From the cell containing the given text, extract its center point as [x, y] coordinate. 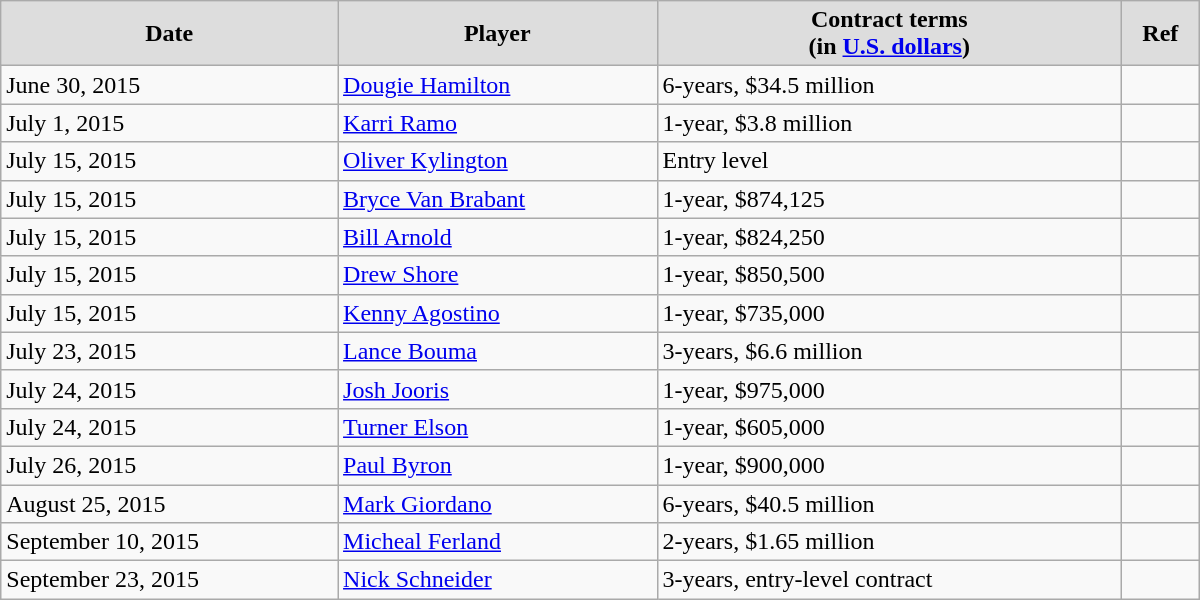
3-years, entry-level contract [889, 580]
Drew Shore [498, 275]
Nick Schneider [498, 580]
Karri Ramo [498, 123]
September 10, 2015 [170, 542]
June 30, 2015 [170, 85]
Bill Arnold [498, 237]
Entry level [889, 161]
Josh Jooris [498, 389]
July 26, 2015 [170, 465]
1-year, $735,000 [889, 313]
1-year, $824,250 [889, 237]
1-year, $3.8 million [889, 123]
1-year, $850,500 [889, 275]
2-years, $1.65 million [889, 542]
Lance Bouma [498, 351]
Ref [1160, 34]
1-year, $605,000 [889, 427]
Mark Giordano [498, 503]
July 23, 2015 [170, 351]
Date [170, 34]
Dougie Hamilton [498, 85]
Player [498, 34]
1-year, $874,125 [889, 199]
Micheal Ferland [498, 542]
3-years, $6.6 million [889, 351]
Turner Elson [498, 427]
Oliver Kylington [498, 161]
August 25, 2015 [170, 503]
Kenny Agostino [498, 313]
6-years, $40.5 million [889, 503]
Bryce Van Brabant [498, 199]
July 1, 2015 [170, 123]
1-year, $900,000 [889, 465]
1-year, $975,000 [889, 389]
6-years, $34.5 million [889, 85]
Contract terms(in U.S. dollars) [889, 34]
Paul Byron [498, 465]
September 23, 2015 [170, 580]
